From the cell containing the given text, extract its center point as (X, Y) coordinate. 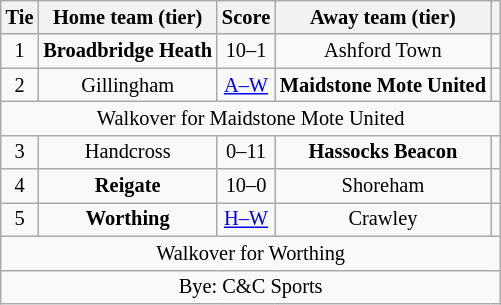
2 (20, 85)
Reigate (128, 186)
Gillingham (128, 85)
Tie (20, 17)
Handcross (128, 152)
5 (20, 219)
Bye: C&C Sports (251, 287)
Shoreham (383, 186)
10–0 (246, 186)
Hassocks Beacon (383, 152)
H–W (246, 219)
0–11 (246, 152)
Away team (tier) (383, 17)
1 (20, 51)
Score (246, 17)
10–1 (246, 51)
3 (20, 152)
Crawley (383, 219)
Broadbridge Heath (128, 51)
A–W (246, 85)
Walkover for Worthing (251, 253)
Worthing (128, 219)
4 (20, 186)
Home team (tier) (128, 17)
Ashford Town (383, 51)
Walkover for Maidstone Mote United (251, 118)
Maidstone Mote United (383, 85)
